Pinpoint the cell where the given text exists, returning its [x, y] midpoint coordinate. 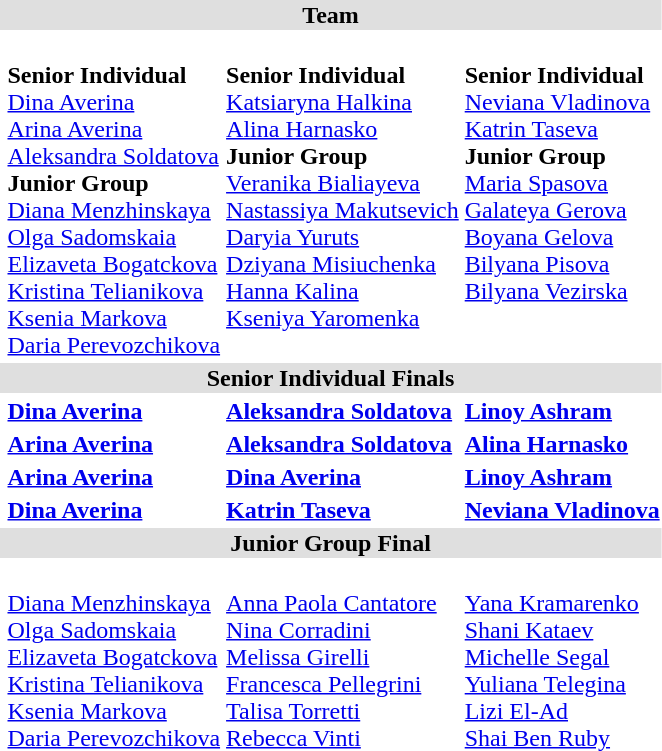
Alina Harnasko [562, 444]
Junior Group Final [330, 543]
Team [330, 15]
Senior Individual Finals [330, 378]
Neviana Vladinova [562, 510]
Senior IndividualNeviana VladinovaKatrin TasevaJunior GroupMaria SpasovaGalateya GerovaBoyana GelovaBilyana PisovaBilyana Vezirska [562, 196]
Katrin Taseva [343, 510]
